From the cell containing the given text, extract its center point as [X, Y] coordinate. 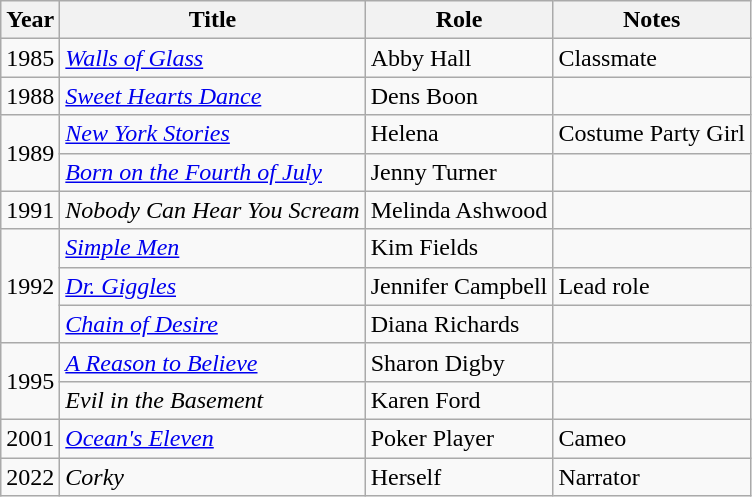
Chain of Desire [212, 324]
A Reason to Believe [212, 362]
Evil in the Basement [212, 400]
Melinda Ashwood [459, 210]
Ocean's Eleven [212, 438]
Dr. Giggles [212, 286]
Poker Player [459, 438]
Jenny Turner [459, 172]
1995 [30, 381]
1985 [30, 58]
Herself [459, 477]
Abby Hall [459, 58]
New York Stories [212, 134]
Costume Party Girl [652, 134]
Walls of Glass [212, 58]
Classmate [652, 58]
Corky [212, 477]
Kim Fields [459, 248]
1989 [30, 153]
Simple Men [212, 248]
Diana Richards [459, 324]
Karen Ford [459, 400]
Cameo [652, 438]
Born on the Fourth of July [212, 172]
Year [30, 20]
Role [459, 20]
2001 [30, 438]
Helena [459, 134]
Lead role [652, 286]
Title [212, 20]
Nobody Can Hear You Scream [212, 210]
Jennifer Campbell [459, 286]
Sweet Hearts Dance [212, 96]
Narrator [652, 477]
1992 [30, 286]
Sharon Digby [459, 362]
1988 [30, 96]
2022 [30, 477]
Dens Boon [459, 96]
Notes [652, 20]
1991 [30, 210]
